Return the [X, Y] coordinate for the center point of the cell that contains the specified text.  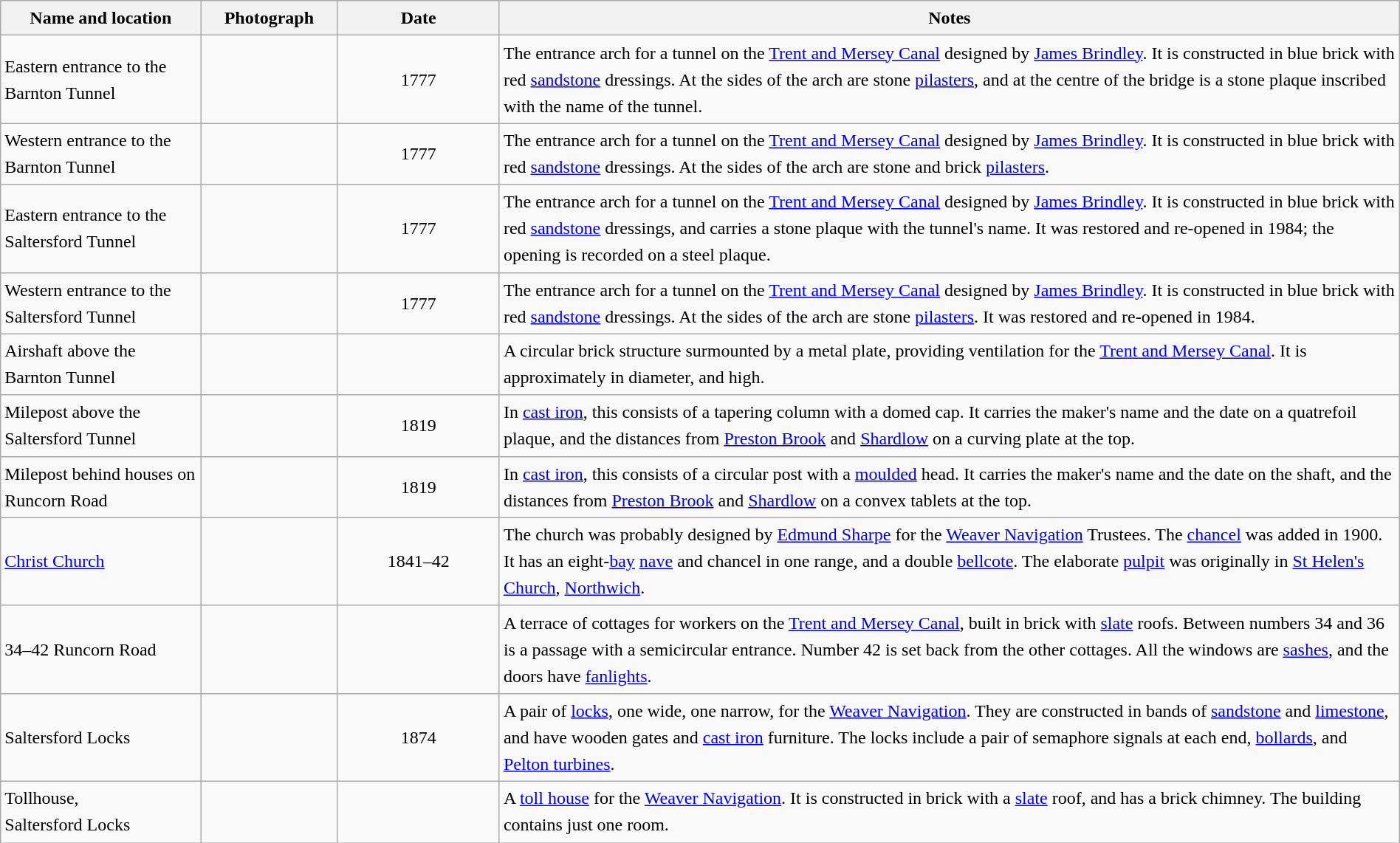
A toll house for the Weaver Navigation. It is constructed in brick with a slate roof, and has a brick chimney. The building contains just one room. [950, 812]
Date [418, 18]
1841–42 [418, 561]
Eastern entrance to the Barnton Tunnel [100, 80]
Notes [950, 18]
1874 [418, 737]
Name and location [100, 18]
Eastern entrance to the Saltersford Tunnel [100, 229]
Airshaft above the Barnton Tunnel [100, 365]
Western entrance to the Barnton Tunnel [100, 154]
34–42 Runcorn Road [100, 650]
Milepost behind houses on Runcorn Road [100, 487]
Saltersford Locks [100, 737]
Tollhouse,Saltersford Locks [100, 812]
Christ Church [100, 561]
Western entrance to the Saltersford Tunnel [100, 303]
Milepost above the Saltersford Tunnel [100, 425]
Photograph [269, 18]
